Extract the [X, Y] coordinate from the center of the cell holding the provided text.  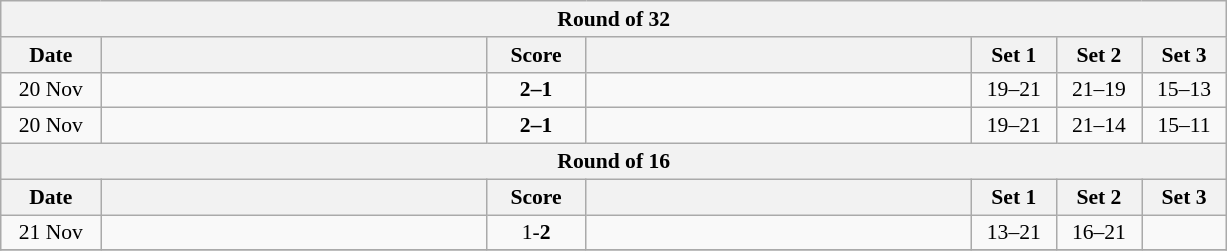
21–19 [1098, 90]
15–13 [1184, 90]
13–21 [1014, 233]
21–14 [1098, 126]
15–11 [1184, 126]
Round of 16 [614, 162]
Round of 32 [614, 19]
21 Nov [51, 233]
16–21 [1098, 233]
1-2 [536, 233]
